Provide the (x, y) coordinate of the cell's center where the given text is located.  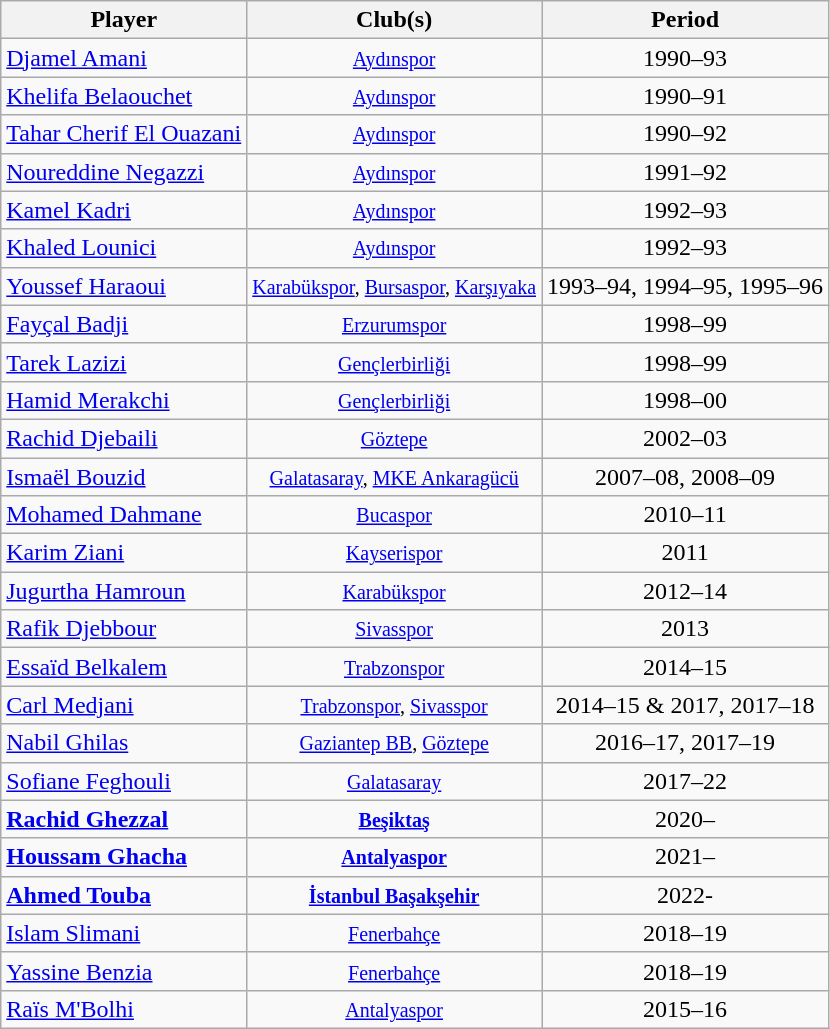
İstanbul Başakşehir (394, 895)
1993–94, 1994–95, 1995–96 (686, 286)
Karabükspor (394, 591)
Trabzonspor, Sivasspor (394, 705)
2010–11 (686, 515)
Beşiktaş (394, 819)
Karim Ziani (124, 553)
2012–14 (686, 591)
Bucaspor (394, 515)
Carl Medjani (124, 705)
Kamel Kadri (124, 210)
Houssam Ghacha (124, 857)
Göztepe (394, 438)
Hamid Merakchi (124, 400)
Noureddine Negazzi (124, 172)
Rachid Ghezzal (124, 819)
2022- (686, 895)
2013 (686, 629)
1990–91 (686, 96)
Trabzonspor (394, 667)
Club(s) (394, 20)
Fayçal Badji (124, 324)
Ismaël Bouzid (124, 477)
2014–15 & 2017, 2017–18 (686, 705)
1991–92 (686, 172)
Youssef Haraoui (124, 286)
Sivasspor (394, 629)
Gaziantep BB, Göztepe (394, 743)
Mohamed Dahmane (124, 515)
Jugurtha Hamroun (124, 591)
2020– (686, 819)
Nabil Ghilas (124, 743)
Erzurumspor (394, 324)
Tarek Lazizi (124, 362)
Khelifa Belaouchet (124, 96)
Sofiane Feghouli (124, 781)
2017–22 (686, 781)
Khaled Lounici (124, 248)
2007–08, 2008–09 (686, 477)
Tahar Cherif El Ouazani (124, 134)
1990–93 (686, 58)
2015–16 (686, 1009)
Yassine Benzia (124, 971)
2021– (686, 857)
Raïs M'Bolhi (124, 1009)
Ahmed Touba (124, 895)
Karabükspor, Bursaspor, Karşıyaka (394, 286)
1990–92 (686, 134)
Period (686, 20)
Djamel Amani (124, 58)
Kayserispor (394, 553)
Rachid Djebaili (124, 438)
2011 (686, 553)
Rafik Djebbour (124, 629)
2014–15 (686, 667)
Galatasaray (394, 781)
2002–03 (686, 438)
Islam Slimani (124, 933)
Galatasaray, MKE Ankaragücü (394, 477)
Essaïd Belkalem (124, 667)
1998–00 (686, 400)
2016–17, 2017–19 (686, 743)
Player (124, 20)
